From the cell containing the given text, extract its center point as [X, Y] coordinate. 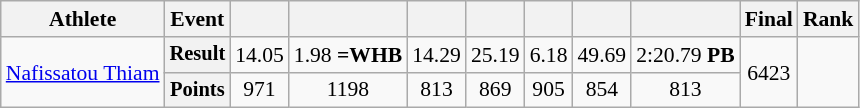
25.19 [496, 55]
Athlete [83, 19]
1198 [348, 90]
Event [198, 19]
Result [198, 55]
Rank [828, 19]
6.18 [549, 55]
6423 [769, 72]
Nafissatou Thiam [83, 72]
1.98 =WHB [348, 55]
14.05 [260, 55]
854 [602, 90]
905 [549, 90]
Points [198, 90]
971 [260, 90]
14.29 [436, 55]
Final [769, 19]
2:20.79 PB [685, 55]
49.69 [602, 55]
869 [496, 90]
